Extract the (x, y) coordinate from the center of the cell holding the provided text.  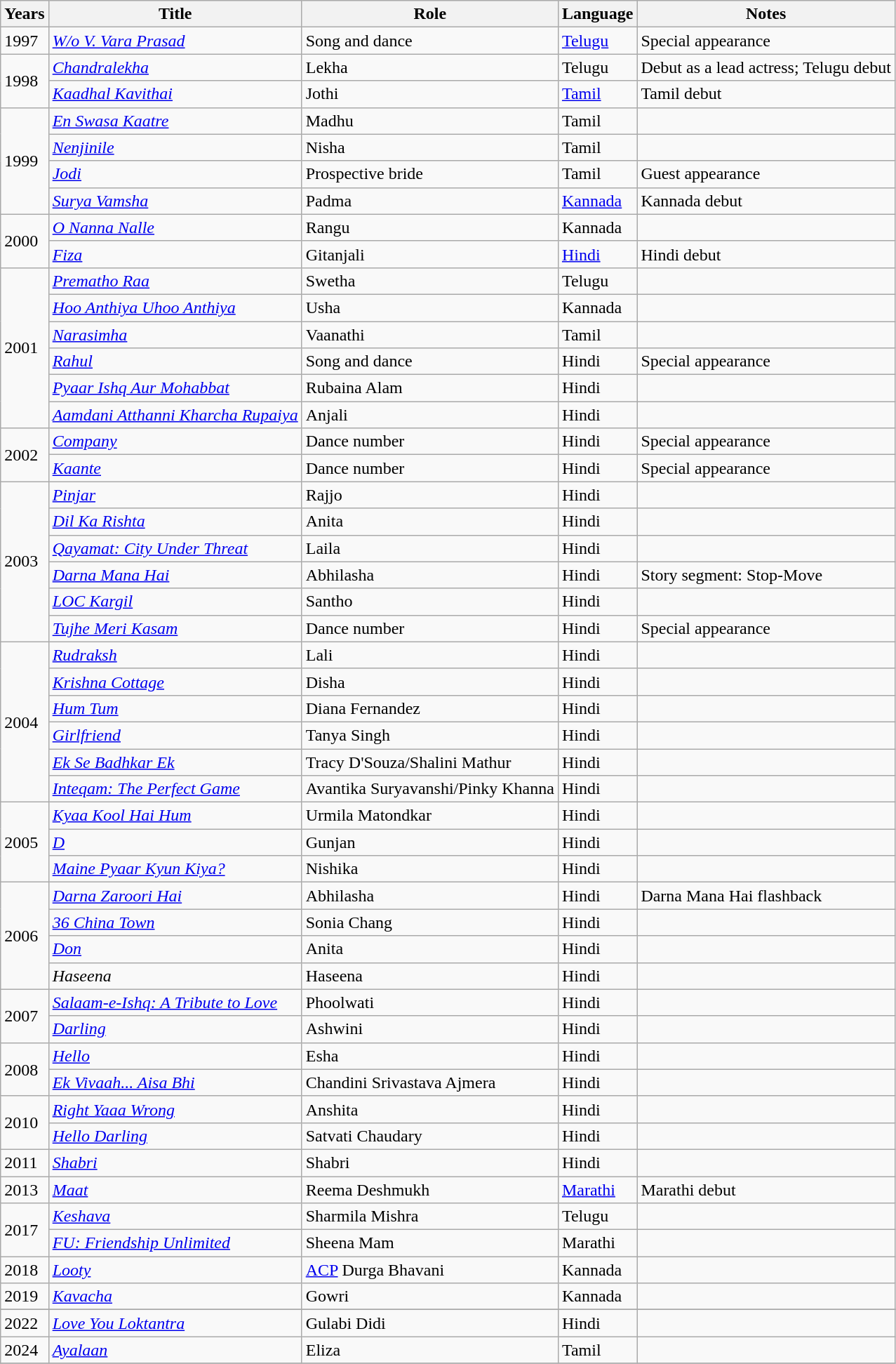
Padma (429, 201)
Tracy D'Souza/Shalini Mathur (429, 762)
Anjali (429, 415)
Rahul (175, 362)
2006 (25, 936)
Salaam-e-Ishq: A Tribute to Love (175, 1002)
2004 (25, 722)
Gowri (429, 1297)
Qayamat: City Under Threat (175, 548)
Jodi (175, 174)
1997 (25, 41)
Prospective bride (429, 174)
Nenjinile (175, 147)
Company (175, 442)
Ashwini (429, 1029)
2024 (25, 1350)
Hello (175, 1056)
Darna Zaroori Hai (175, 896)
Gitanjali (429, 254)
Chandini Srivastava Ajmera (429, 1082)
Hindi debut (766, 254)
36 China Town (175, 922)
Language (597, 14)
Eliza (429, 1350)
1999 (25, 161)
2018 (25, 1270)
Ayalaan (175, 1350)
Girlfriend (175, 735)
Dil Ka Rishta (175, 522)
Role (429, 14)
Urmila Matondkar (429, 816)
Pyaar Ishq Aur Mohabbat (175, 388)
Phoolwati (429, 1002)
Maine Pyaar Kyun Kiya? (175, 869)
2010 (25, 1123)
Reema Deshmukh (429, 1190)
Gulabi Didi (429, 1323)
2001 (25, 347)
Lekha (429, 67)
Jothi (429, 94)
Sheena Mam (429, 1243)
Rajjo (429, 495)
O Nanna Nalle (175, 227)
Kannada debut (766, 201)
Sonia Chang (429, 922)
Love You Loktantra (175, 1323)
Santho (429, 602)
LOC Kargil (175, 602)
Inteqam: The Perfect Game (175, 789)
Notes (766, 14)
Hoo Anthiya Uhoo Anthiya (175, 307)
2008 (25, 1069)
Aamdani Atthanni Kharcha Rupaiya (175, 415)
2022 (25, 1323)
Diana Fernandez (429, 708)
Darna Mana Hai flashback (766, 896)
Usha (429, 307)
Anshita (429, 1109)
Years (25, 14)
2019 (25, 1297)
2017 (25, 1230)
Vaanathi (429, 335)
D (175, 842)
Laila (429, 548)
Nisha (429, 147)
Rangu (429, 227)
W/o V. Vara Prasad (175, 41)
Avantika Suryavanshi/Pinky Khanna (429, 789)
Guest appearance (766, 174)
Darna Mana Hai (175, 575)
2002 (25, 455)
Looty (175, 1270)
Kaante (175, 468)
Madhu (429, 121)
Maat (175, 1190)
Don (175, 949)
2005 (25, 842)
Hello Darling (175, 1136)
Hum Tum (175, 708)
Esha (429, 1056)
Rubaina Alam (429, 388)
Marathi debut (766, 1190)
FU: Friendship Unlimited (175, 1243)
Chandralekha (175, 67)
2011 (25, 1163)
Surya Vamsha (175, 201)
Pinjar (175, 495)
Right Yaaa Wrong (175, 1109)
ACP Durga Bhavani (429, 1270)
Kyaa Kool Hai Hum (175, 816)
Satvati Chaudary (429, 1136)
Fiza (175, 254)
Debut as a lead actress; Telugu debut (766, 67)
Narasimha (175, 335)
Tanya Singh (429, 735)
Lali (429, 655)
2007 (25, 1016)
Tamil debut (766, 94)
Ek Vivaah... Aisa Bhi (175, 1082)
Kaadhal Kavithai (175, 94)
2013 (25, 1190)
Kavacha (175, 1297)
En Swasa Kaatre (175, 121)
Gunjan (429, 842)
Swetha (429, 281)
Story segment: Stop-Move (766, 575)
Title (175, 14)
Darling (175, 1029)
2003 (25, 562)
2000 (25, 241)
1998 (25, 81)
Disha (429, 682)
Krishna Cottage (175, 682)
Sharmila Mishra (429, 1217)
Prematho Raa (175, 281)
Tujhe Meri Kasam (175, 628)
Ek Se Badhkar Ek (175, 762)
Nishika (429, 869)
Rudraksh (175, 655)
Keshava (175, 1217)
